Detect which cell encompasses the target text, then output its (x, y) center coordinate. 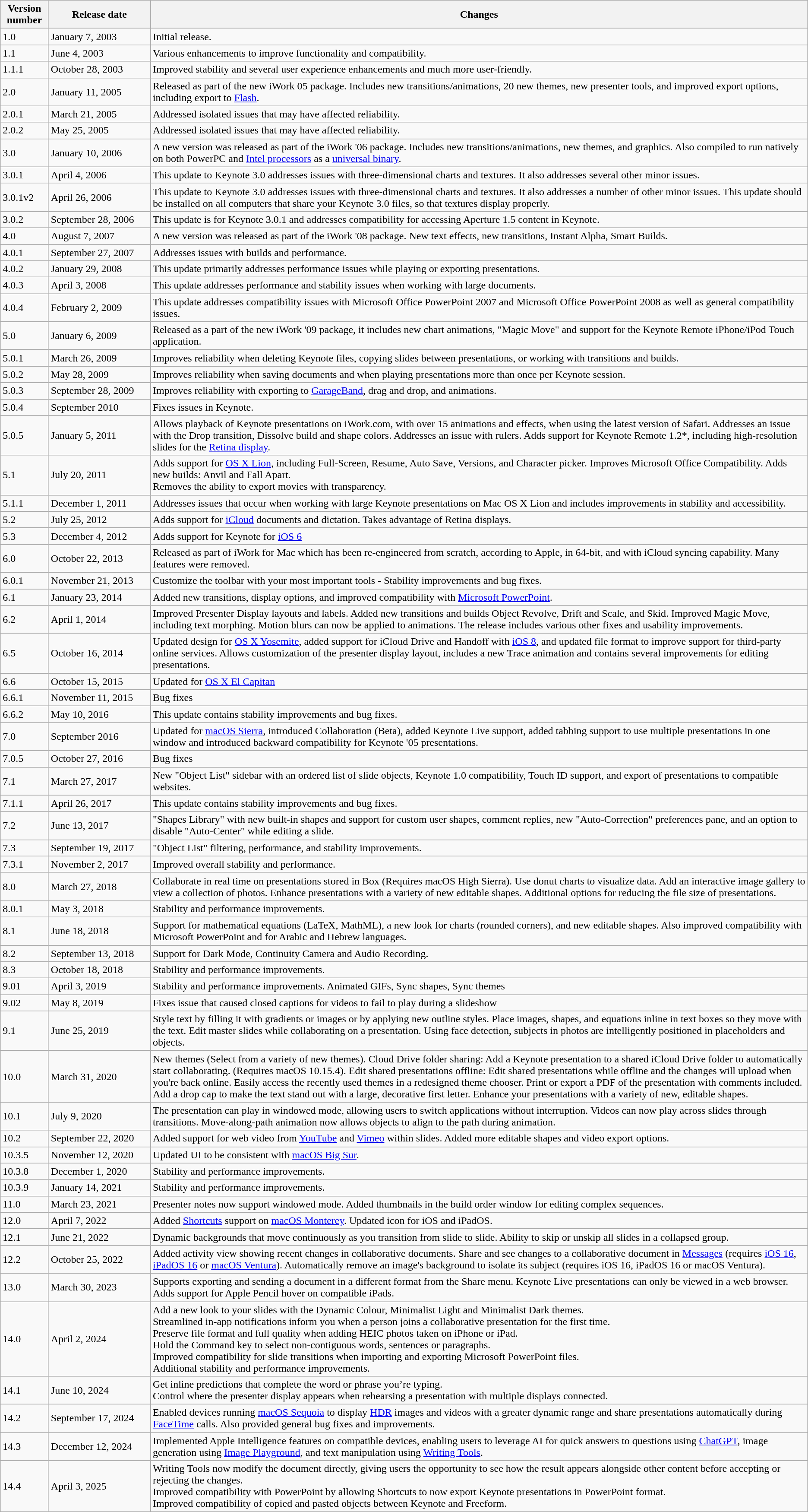
March 21, 2005 (99, 114)
September 22, 2020 (99, 1138)
6.6.1 (25, 698)
12.2 (25, 1259)
9.02 (25, 1003)
7.3 (25, 848)
Added support for web video from YouTube and Vimeo within slides. Added more editable shapes and video export options. (479, 1138)
March 26, 2009 (99, 358)
April 4, 2006 (99, 175)
September 28, 2006 (99, 219)
8.1 (25, 931)
September 2016 (99, 737)
10.3.9 (25, 1188)
January 10, 2006 (99, 153)
10.0 (25, 1076)
2.0.2 (25, 130)
4.0.2 (25, 269)
8.3 (25, 970)
5.0.2 (25, 374)
2.0.1 (25, 114)
October 15, 2015 (99, 682)
April 26, 2006 (99, 197)
May 28, 2009 (99, 374)
6.1 (25, 597)
8.0 (25, 886)
March 23, 2021 (99, 1204)
Adds support for iCloud documents and dictation. Takes advantage of Retina displays. (479, 520)
January 23, 2014 (99, 597)
Release date (99, 15)
14.0 (25, 1339)
12.0 (25, 1220)
10.2 (25, 1138)
December 12, 2024 (99, 1447)
2.0 (25, 92)
January 5, 2011 (99, 435)
October 27, 2016 (99, 759)
September 17, 2024 (99, 1418)
June 18, 2018 (99, 931)
Fixes issue that caused closed captions for videos to fail to play during a slideshow (479, 1003)
10.3.8 (25, 1171)
5.0.4 (25, 407)
6.5 (25, 653)
November 2, 2017 (99, 864)
3.0.2 (25, 219)
6.6 (25, 682)
July 9, 2020 (99, 1116)
April 2, 2024 (99, 1339)
January 29, 2008 (99, 269)
14.1 (25, 1391)
This update primarily addresses performance issues while playing or exporting presentations. (479, 269)
This update is for Keynote 3.0.1 and addresses compatibility for accessing Aperture 1.5 content in Keynote. (479, 219)
March 30, 2023 (99, 1287)
1.0 (25, 37)
4.0.4 (25, 307)
Stability and performance improvements. Animated GIFs, Sync shapes, Sync themes (479, 986)
Updated UI to be consistent with macOS Big Sur. (479, 1155)
6.6.2 (25, 714)
March 27, 2018 (99, 886)
Dynamic backgrounds that move continuously as you transition from slide to slide. Ability to skip or unskip all slides in a collapsed group. (479, 1237)
January 6, 2009 (99, 336)
Improved overall stability and performance. (479, 864)
Improves reliability when deleting Keynote files, copying slides between presentations, or working with transitions and builds. (479, 358)
5.1.1 (25, 503)
8.2 (25, 953)
5.0.1 (25, 358)
3.0 (25, 153)
11.0 (25, 1204)
Added Shortcuts support on macOS Monterey. Updated icon for iOS and iPadOS. (479, 1220)
June 25, 2019 (99, 1031)
4.0.1 (25, 253)
May 25, 2005 (99, 130)
August 7, 2007 (99, 236)
6.0 (25, 558)
8.0.1 (25, 909)
April 3, 2025 (99, 1487)
May 3, 2018 (99, 909)
December 4, 2012 (99, 536)
February 2, 2009 (99, 307)
7.0.5 (25, 759)
10.1 (25, 1116)
July 25, 2012 (99, 520)
October 16, 2014 (99, 653)
1.1.1 (25, 70)
3.0.1v2 (25, 197)
A new version was released as part of the iWork '08 package. New text effects, new transitions, Instant Alpha, Smart Builds. (479, 236)
September 2010 (99, 407)
April 3, 2008 (99, 285)
May 8, 2019 (99, 1003)
5.3 (25, 536)
April 26, 2017 (99, 803)
7.2 (25, 826)
This update to Keynote 3.0 addresses issues with three-dimensional charts and textures. It also addresses several other minor issues. (479, 175)
7.1.1 (25, 803)
April 1, 2014 (99, 619)
6.0.1 (25, 580)
Improves reliability when saving documents and when playing presentations more than once per Keynote session. (479, 374)
4.0 (25, 236)
December 1, 2011 (99, 503)
9.1 (25, 1031)
7.1 (25, 781)
Changes (479, 15)
May 10, 2016 (99, 714)
March 27, 2017 (99, 781)
Various enhancements to improve functionality and compatibility. (479, 53)
June 21, 2022 (99, 1237)
6.2 (25, 619)
Version number (25, 15)
14.3 (25, 1447)
4.0.3 (25, 285)
January 7, 2003 (99, 37)
Presenter notes now support windowed mode. Added thumbnails in the build order window for editing complex sequences. (479, 1204)
Updated for OS X El Capitan (479, 682)
5.0.5 (25, 435)
7.0 (25, 737)
5.0 (25, 336)
9.01 (25, 986)
September 19, 2017 (99, 848)
7.3.1 (25, 864)
Initial release. (479, 37)
14.2 (25, 1418)
July 20, 2011 (99, 475)
13.0 (25, 1287)
5.2 (25, 520)
5.1 (25, 475)
December 1, 2020 (99, 1171)
Adds support for Keynote for iOS 6 (479, 536)
Improves reliability with exporting to GarageBand, drag and drop, and animations. (479, 391)
Fixes issues in Keynote. (479, 407)
September 27, 2007 (99, 253)
October 22, 2013 (99, 558)
5.0.3 (25, 391)
April 3, 2019 (99, 986)
October 28, 2003 (99, 70)
April 7, 2022 (99, 1220)
November 12, 2020 (99, 1155)
"Object List" filtering, performance, and stability improvements. (479, 848)
October 25, 2022 (99, 1259)
November 11, 2015 (99, 698)
September 13, 2018 (99, 953)
3.0.1 (25, 175)
October 18, 2018 (99, 970)
November 21, 2013 (99, 580)
1.1 (25, 53)
September 28, 2009 (99, 391)
January 14, 2021 (99, 1188)
March 31, 2020 (99, 1076)
Improved stability and several user experience enhancements and much more user-friendly. (479, 70)
Addresses issues that occur when working with large Keynote presentations on Mac OS X Lion and includes improvements in stability and accessibility. (479, 503)
June 4, 2003 (99, 53)
January 11, 2005 (99, 92)
14.4 (25, 1487)
10.3.5 (25, 1155)
Added new transitions, display options, and improved compatibility with Microsoft PowerPoint. (479, 597)
This update addresses performance and stability issues when working with large documents. (479, 285)
Customize the toolbar with your most important tools - Stability improvements and bug fixes. (479, 580)
June 10, 2024 (99, 1391)
Support for Dark Mode, Continuity Camera and Audio Recording. (479, 953)
Addresses issues with builds and performance. (479, 253)
12.1 (25, 1237)
June 13, 2017 (99, 826)
